For the text-containing cell, return its midpoint in [x, y] coordinate format. 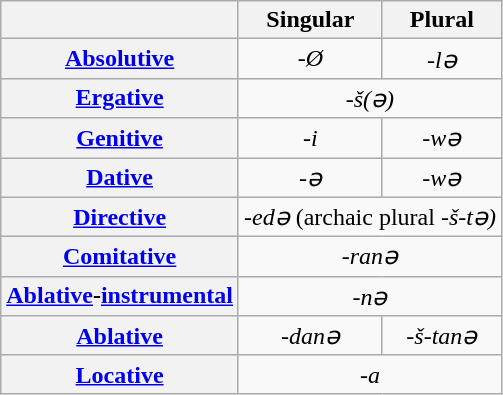
Ablative [120, 336]
Absolutive [120, 59]
-š-tanə [442, 336]
Ergative [120, 98]
Singular [310, 20]
Genitive [120, 138]
-ranə [370, 257]
-edə (archaic plural -š-tə) [370, 217]
-i [310, 138]
-danə [310, 336]
Plural [442, 20]
Ablative-instrumental [120, 296]
-a [370, 374]
Directive [120, 217]
-š(ə) [370, 98]
Dative [120, 178]
-lə [442, 59]
-nə [370, 296]
Comitative [120, 257]
-ə [310, 178]
Locative [120, 374]
-Ø [310, 59]
